From the cell containing the given text, extract its center point as (x, y) coordinate. 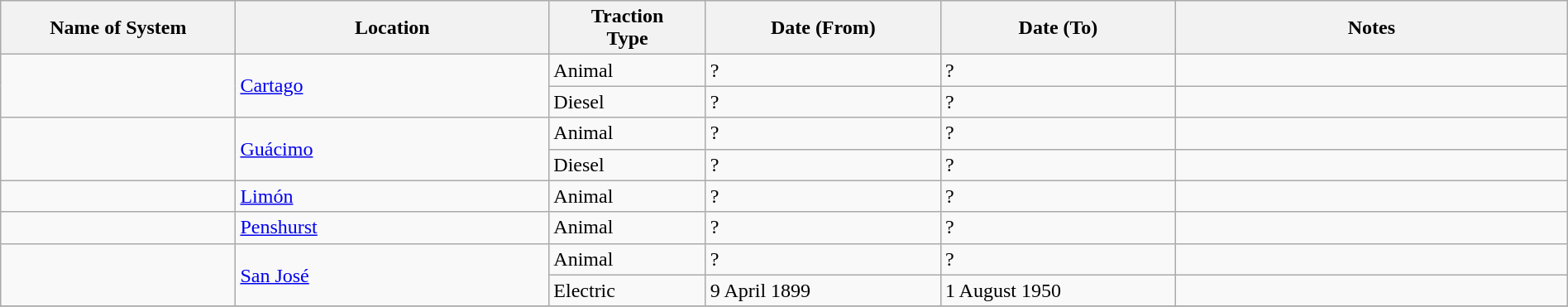
1 August 1950 (1058, 290)
Date (To) (1058, 28)
Penshurst (392, 228)
Limón (392, 196)
Notes (1372, 28)
San José (392, 275)
Electric (627, 290)
Date (From) (823, 28)
Location (392, 28)
Cartago (392, 86)
9 April 1899 (823, 290)
Name of System (118, 28)
TractionType (627, 28)
Guácimo (392, 149)
